Scan for the cell matching the given text and deliver its (x, y) coordinate at center. 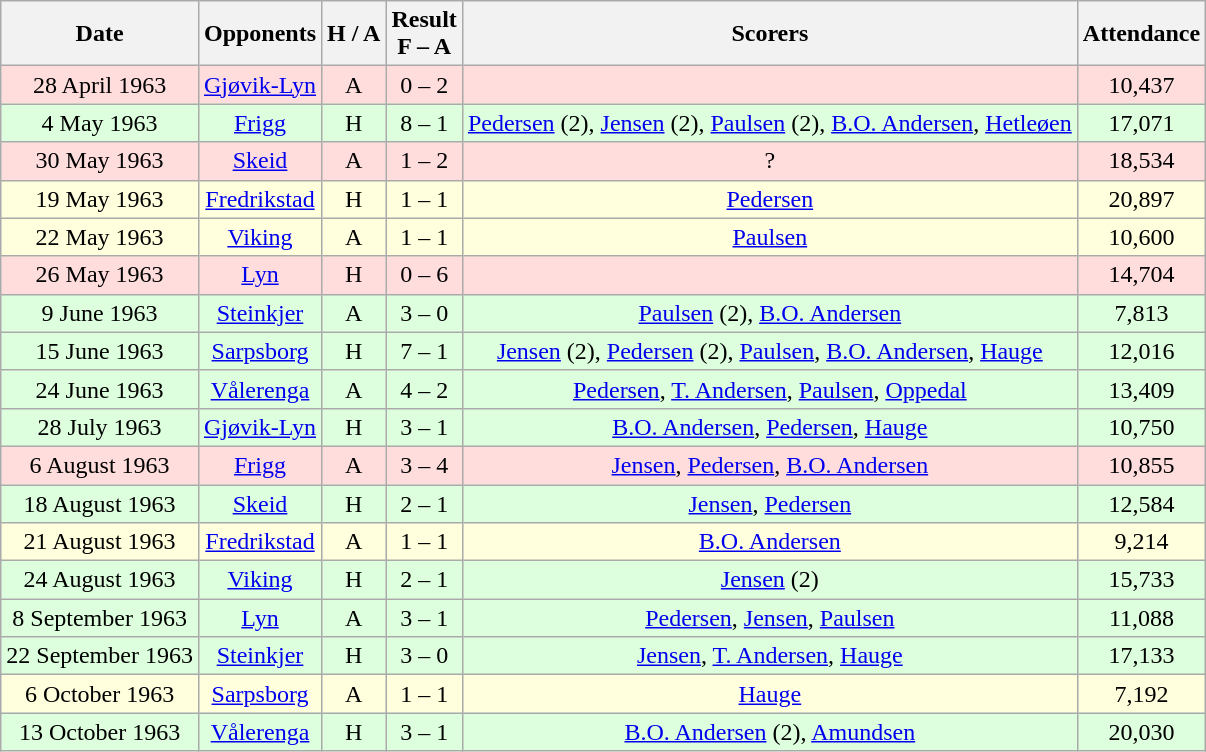
11,088 (1141, 618)
? (770, 161)
0 – 6 (424, 275)
6 August 1963 (100, 465)
Opponents (260, 34)
12,584 (1141, 503)
Date (100, 34)
15,733 (1141, 580)
18 August 1963 (100, 503)
Pedersen, T. Andersen, Paulsen, Oppedal (770, 389)
22 September 1963 (100, 656)
24 August 1963 (100, 580)
ResultF – A (424, 34)
8 September 1963 (100, 618)
26 May 1963 (100, 275)
7 – 1 (424, 351)
4 May 1963 (100, 123)
Attendance (1141, 34)
Jensen, T. Andersen, Hauge (770, 656)
24 June 1963 (100, 389)
Scorers (770, 34)
10,600 (1141, 237)
9,214 (1141, 542)
B.O. Andersen, Pedersen, Hauge (770, 427)
Pedersen (770, 199)
20,030 (1141, 732)
Jensen, Pedersen, B.O. Andersen (770, 465)
7,813 (1141, 313)
17,071 (1141, 123)
22 May 1963 (100, 237)
Paulsen (2), B.O. Andersen (770, 313)
28 July 1963 (100, 427)
14,704 (1141, 275)
0 – 2 (424, 85)
10,855 (1141, 465)
Pedersen, Jensen, Paulsen (770, 618)
4 – 2 (424, 389)
Jensen (2), Pedersen (2), Paulsen, B.O. Andersen, Hauge (770, 351)
10,750 (1141, 427)
13 October 1963 (100, 732)
19 May 1963 (100, 199)
Jensen (2) (770, 580)
17,133 (1141, 656)
20,897 (1141, 199)
Jensen, Pedersen (770, 503)
3 – 4 (424, 465)
Hauge (770, 694)
9 June 1963 (100, 313)
18,534 (1141, 161)
15 June 1963 (100, 351)
10,437 (1141, 85)
12,016 (1141, 351)
Paulsen (770, 237)
30 May 1963 (100, 161)
1 – 2 (424, 161)
Pedersen (2), Jensen (2), Paulsen (2), B.O. Andersen, Hetleøen (770, 123)
H / A (354, 34)
13,409 (1141, 389)
21 August 1963 (100, 542)
6 October 1963 (100, 694)
B.O. Andersen (770, 542)
8 – 1 (424, 123)
7,192 (1141, 694)
B.O. Andersen (2), Amundsen (770, 732)
28 April 1963 (100, 85)
